Search for the cell housing the specified text and yield its (X, Y) center coordinate. 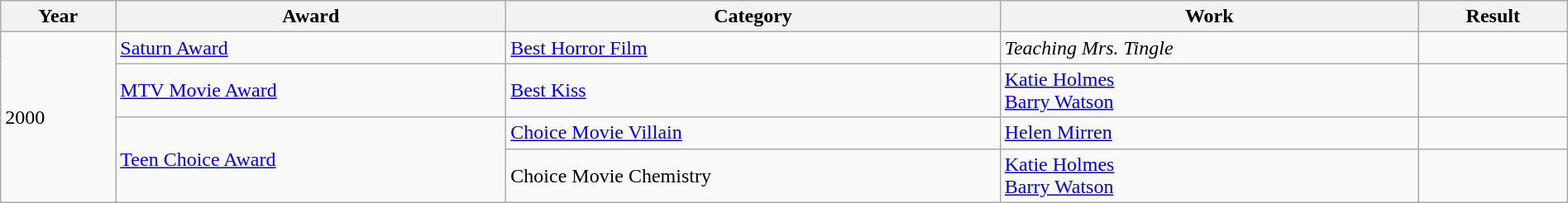
Choice Movie Chemistry (753, 175)
Work (1209, 17)
MTV Movie Award (311, 91)
Result (1493, 17)
Choice Movie Villain (753, 133)
Year (58, 17)
Teaching Mrs. Tingle (1209, 48)
Teen Choice Award (311, 160)
Category (753, 17)
Best Kiss (753, 91)
2000 (58, 117)
Helen Mirren (1209, 133)
Best Horror Film (753, 48)
Award (311, 17)
Saturn Award (311, 48)
